Pinpoint the cell where the given text exists, returning its (X, Y) midpoint coordinate. 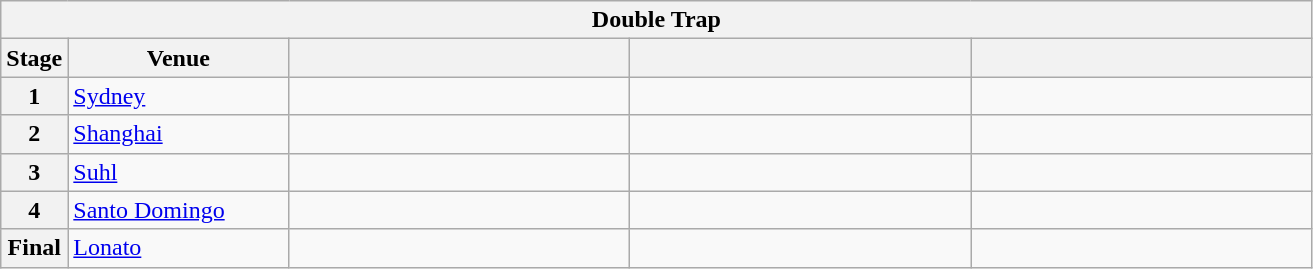
4 (34, 210)
1 (34, 96)
Santo Domingo (178, 210)
Double Trap (656, 20)
2 (34, 134)
3 (34, 172)
Sydney (178, 96)
Shanghai (178, 134)
Final (34, 248)
Lonato (178, 248)
Suhl (178, 172)
Venue (178, 58)
Stage (34, 58)
